Return [X, Y] of the center of cell containing provided text 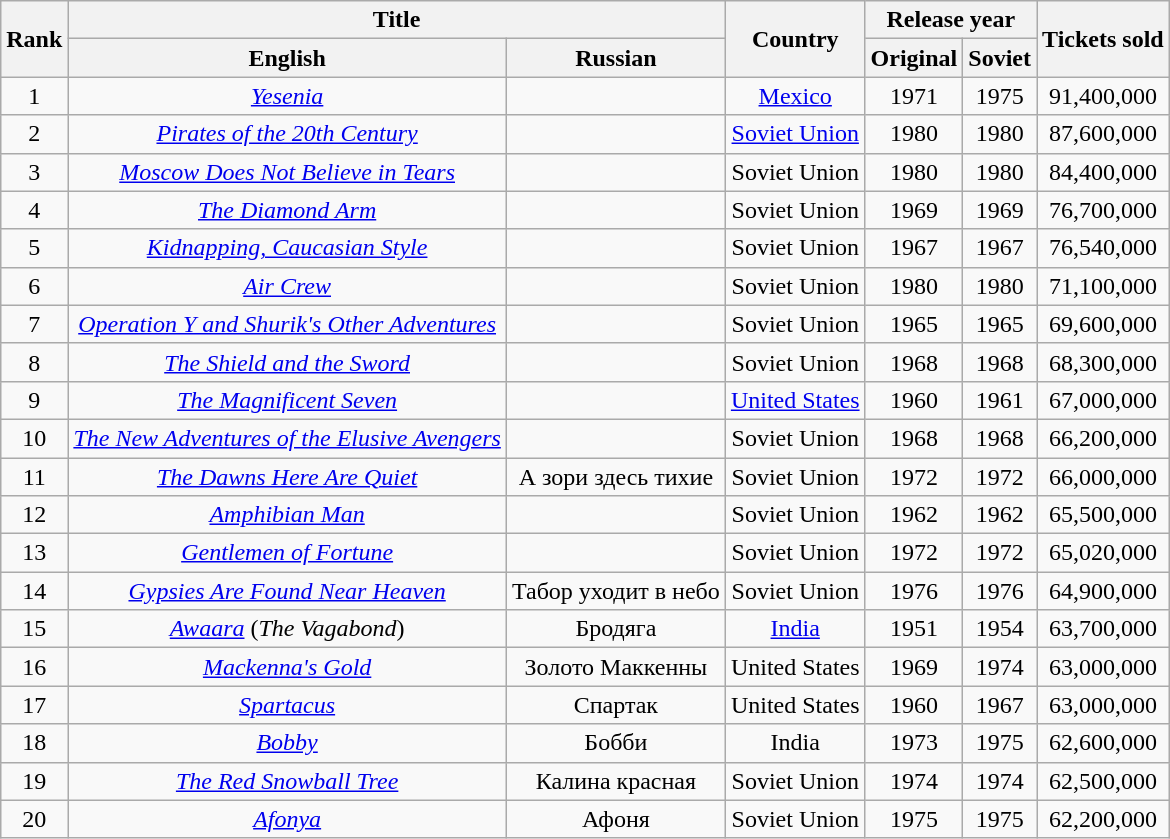
Operation Y and Shurik's Other Adventures [288, 324]
12 [34, 515]
Awaara (The Vagabond) [288, 629]
Pirates of the 20th Century [288, 134]
91,400,000 [1104, 96]
20 [34, 819]
Калина красная [616, 781]
The Magnificent Seven [288, 400]
11 [34, 477]
English [288, 58]
9 [34, 400]
65,500,000 [1104, 515]
71,100,000 [1104, 286]
62,500,000 [1104, 781]
66,000,000 [1104, 477]
Бобби [616, 743]
64,900,000 [1104, 591]
Soviet [1000, 58]
А зори здесь тихие [616, 477]
Amphibian Man [288, 515]
1961 [1000, 400]
Mexico [795, 96]
Бродяга [616, 629]
16 [34, 667]
The New Adventures of the Elusive Avengers [288, 438]
The Diamond Arm [288, 210]
19 [34, 781]
Спартак [616, 705]
Original [914, 58]
Tickets sold [1104, 39]
1951 [914, 629]
5 [34, 248]
The Shield and the Sword [288, 362]
Rank [34, 39]
Kidnapping, Caucasian Style [288, 248]
65,020,000 [1104, 553]
14 [34, 591]
Title [397, 20]
The Red Snowball Tree [288, 781]
Afonya [288, 819]
6 [34, 286]
63,700,000 [1104, 629]
Bobby [288, 743]
1954 [1000, 629]
Air Crew [288, 286]
67,000,000 [1104, 400]
Release year [950, 20]
76,540,000 [1104, 248]
1971 [914, 96]
1973 [914, 743]
10 [34, 438]
87,600,000 [1104, 134]
17 [34, 705]
15 [34, 629]
1 [34, 96]
18 [34, 743]
Mackenna's Gold [288, 667]
2 [34, 134]
The Dawns Here Are Quiet [288, 477]
Moscow Does Not Believe in Tears [288, 172]
Золото Маккенны [616, 667]
Афоня [616, 819]
Gypsies Are Found Near Heaven [288, 591]
Yesenia [288, 96]
13 [34, 553]
Gentlemen of Fortune [288, 553]
69,600,000 [1104, 324]
Spartacus [288, 705]
Country [795, 39]
7 [34, 324]
62,600,000 [1104, 743]
8 [34, 362]
Табор уходит в небо [616, 591]
Russian [616, 58]
62,200,000 [1104, 819]
76,700,000 [1104, 210]
84,400,000 [1104, 172]
68,300,000 [1104, 362]
4 [34, 210]
3 [34, 172]
66,200,000 [1104, 438]
